Scan for the cell matching the given text and deliver its [X, Y] coordinate at center. 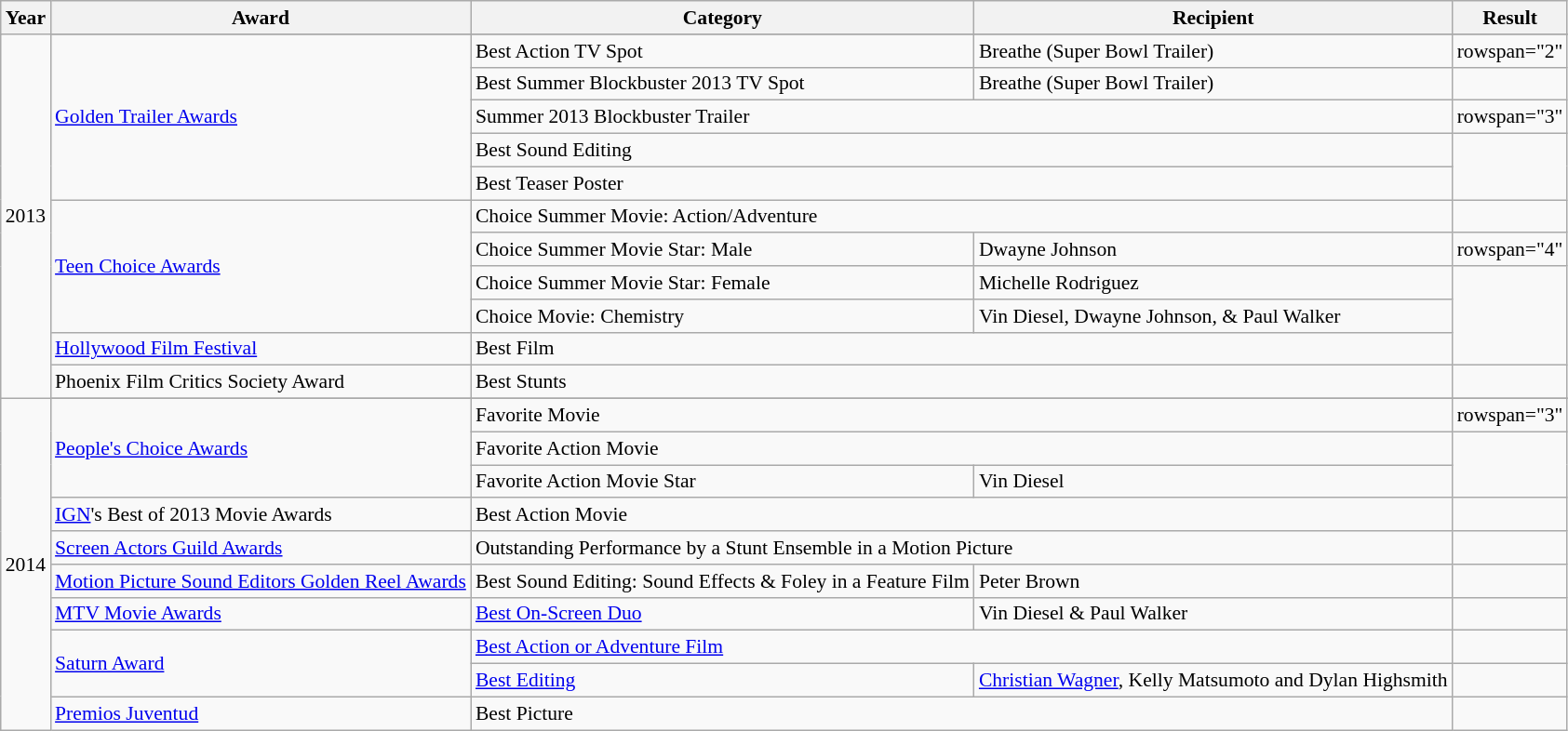
Favorite Action Movie Star [722, 482]
Best Sound Editing: Sound Effects & Foley in a Feature Film [722, 581]
People's Choice Awards [261, 448]
Category [722, 18]
Saturn Award [261, 664]
Result [1510, 18]
Award [261, 18]
Favorite Movie [962, 416]
MTV Movie Awards [261, 614]
Recipient [1213, 18]
Best Summer Blockbuster 2013 TV Spot [722, 84]
Choice Summer Movie Star: Female [722, 283]
Year [26, 18]
Favorite Action Movie [962, 448]
Vin Diesel & Paul Walker [1213, 614]
Dwayne Johnson [1213, 250]
Golden Trailer Awards [261, 117]
rowspan="4" [1510, 250]
Motion Picture Sound Editors Golden Reel Awards [261, 581]
rowspan="2" [1510, 51]
IGN's Best of 2013 Movie Awards [261, 515]
Best Action TV Spot [722, 51]
Best Editing [722, 681]
Best Action or Adventure Film [962, 647]
Best Teaser Poster [962, 183]
Best Picture [962, 713]
Premios Juventud [261, 713]
Hollywood Film Festival [261, 349]
Choice Summer Movie Star: Male [722, 250]
Vin Diesel, Dwayne Johnson, & Paul Walker [1213, 316]
Best Sound Editing [962, 151]
Best On-Screen Duo [722, 614]
Screen Actors Guild Awards [261, 548]
Choice Summer Movie: Action/Adventure [962, 217]
Choice Movie: Chemistry [722, 316]
Best Film [962, 349]
Teen Choice Awards [261, 266]
Phoenix Film Critics Society Award [261, 382]
Christian Wagner, Kelly Matsumoto and Dylan Highsmith [1213, 681]
Best Stunts [962, 382]
Best Action Movie [962, 515]
Vin Diesel [1213, 482]
Outstanding Performance by a Stunt Ensemble in a Motion Picture [962, 548]
Peter Brown [1213, 581]
Michelle Rodriguez [1213, 283]
Summer 2013 Blockbuster Trailer [962, 117]
2014 [26, 565]
2013 [26, 217]
